Scan for the cell matching the given text and deliver its (x, y) coordinate at center. 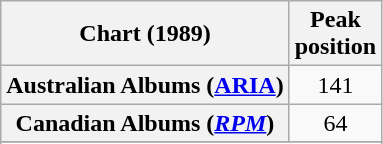
141 (335, 85)
Australian Albums (ARIA) (145, 85)
64 (335, 123)
Chart (1989) (145, 34)
Peak position (335, 34)
Canadian Albums (RPM) (145, 123)
